Pinpoint the cell where the given text exists, returning its [x, y] midpoint coordinate. 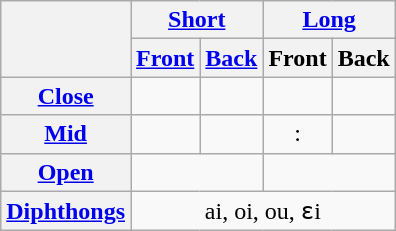
ai, oi, ou, ɛi [264, 211]
Mid [66, 134]
Open [66, 172]
Long [329, 20]
Diphthongs [66, 211]
Short [197, 20]
Close [66, 96]
: [298, 134]
